Pinpoint the cell where the given text exists, returning its (x, y) midpoint coordinate. 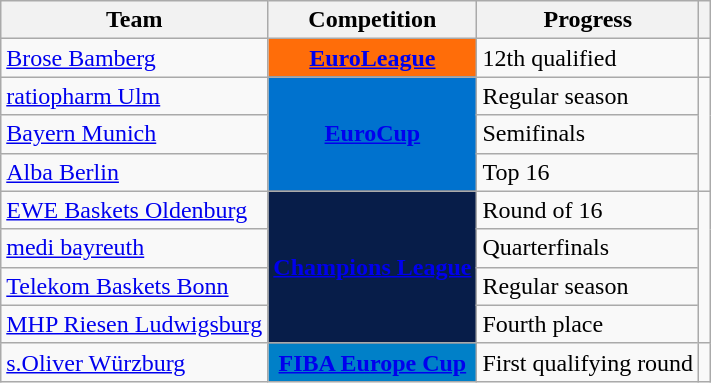
First qualifying round (588, 362)
EuroCup (372, 134)
Team (134, 20)
Round of 16 (588, 210)
EuroLeague (372, 58)
Progress (588, 20)
Semifinals (588, 134)
Brose Bamberg (134, 58)
Telekom Baskets Bonn (134, 286)
EWE Baskets Oldenburg (134, 210)
medi bayreuth (134, 248)
MHP Riesen Ludwigsburg (134, 324)
Champions League (372, 267)
s.Oliver Würzburg (134, 362)
Quarterfinals (588, 248)
Alba Berlin (134, 172)
Bayern Munich (134, 134)
12th qualified (588, 58)
Fourth place (588, 324)
FIBA Europe Cup (372, 362)
Competition (372, 20)
ratiopharm Ulm (134, 96)
Top 16 (588, 172)
